Output the (x, y) coordinate of the center of the cell containing the given text.  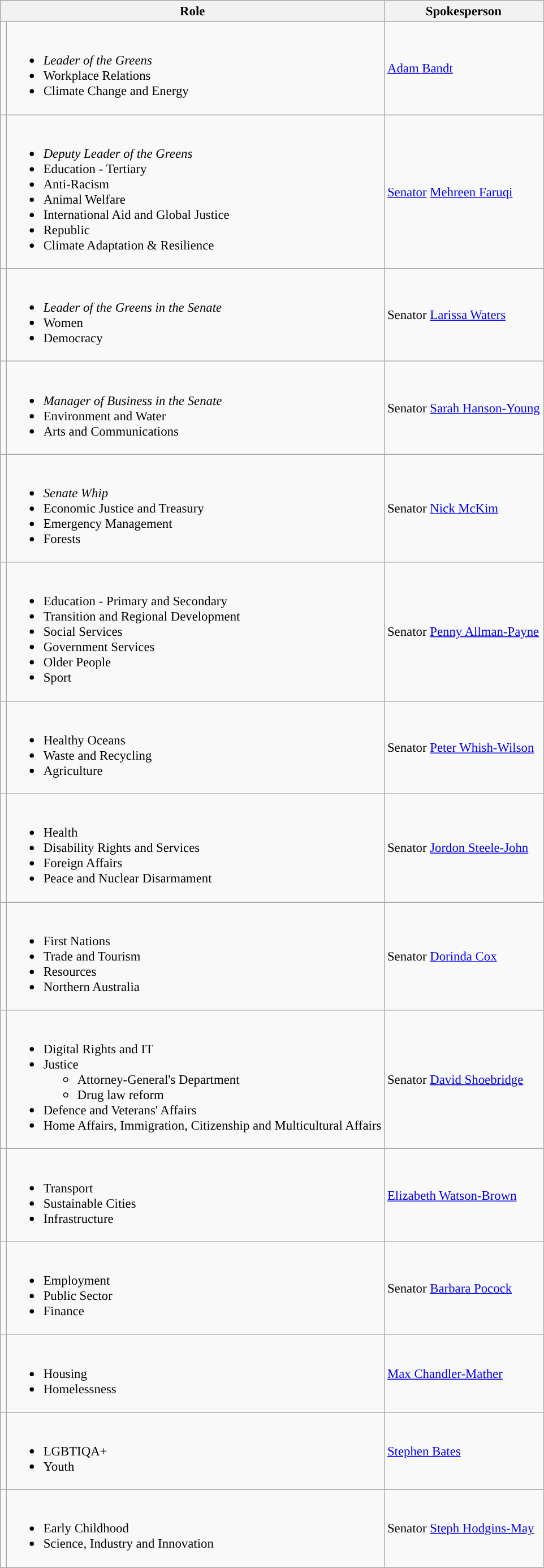
Healthy OceansWaste and RecyclingAgriculture (195, 747)
Senator Dorinda Cox (464, 956)
Senator Steph Hodgins-May (464, 1528)
TransportSustainable CitiesInfrastructure (195, 1195)
Senator Peter Whish-Wilson (464, 747)
Leader of the Greens in the SenateWomenDemocracy (195, 315)
Deputy Leader of the GreensEducation - TertiaryAnti-RacismAnimal WelfareInternational Aid and Global JusticeRepublicClimate Adaptation & Resilience (195, 192)
Senator Penny Allman-Payne (464, 631)
Senator Nick McKim (464, 508)
LGBTIQA+Youth (195, 1451)
Senator David Shoebridge (464, 1079)
First NationsTrade and TourismResourcesNorthern Australia (195, 956)
Stephen Bates (464, 1451)
Role (192, 11)
Manager of Business in the SenateEnvironment and WaterArts and Communications (195, 408)
Senate WhipEconomic Justice and TreasuryEmergency ManagementForests (195, 508)
Adam Bandt (464, 68)
EmploymentPublic SectorFinance (195, 1288)
Senator Jordon Steele-John (464, 848)
Early ChildhoodScience, Industry and Innovation (195, 1528)
Senator Larissa Waters (464, 315)
HousingHomelessness (195, 1373)
Education - Primary and SecondaryTransition and Regional DevelopmentSocial ServicesGovernment ServicesOlder PeopleSport (195, 631)
Max Chandler-Mather (464, 1373)
HealthDisability Rights and ServicesForeign AffairsPeace and Nuclear Disarmament (195, 848)
Senator Mehreen Faruqi (464, 192)
Senator Sarah Hanson-Young (464, 408)
Leader of the GreensWorkplace RelationsClimate Change and Energy (195, 68)
Elizabeth Watson-Brown (464, 1195)
Spokesperson (464, 11)
Senator Barbara Pocock (464, 1288)
